Provide the [X, Y] coordinate of the cell's center where the given text is located.  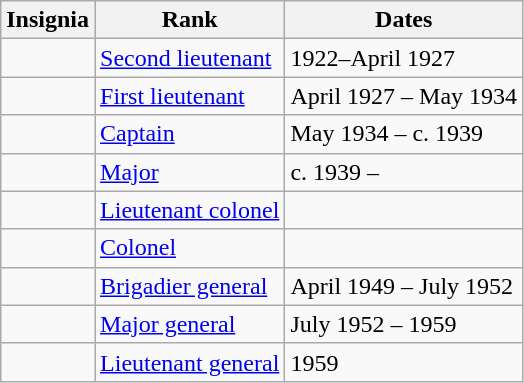
1922–April 1927 [404, 58]
Lieutenant colonel [190, 210]
July 1952 – 1959 [404, 324]
1959 [404, 362]
April 1927 – May 1934 [404, 96]
Second lieutenant [190, 58]
Colonel [190, 248]
Major [190, 172]
Captain [190, 134]
First lieutenant [190, 96]
Major general [190, 324]
Rank [190, 20]
April 1949 – July 1952 [404, 286]
May 1934 – c. 1939 [404, 134]
Insignia [48, 20]
Brigadier general [190, 286]
Dates [404, 20]
Lieutenant general [190, 362]
c. 1939 – [404, 172]
